Return [X, Y] of the center of cell containing provided text 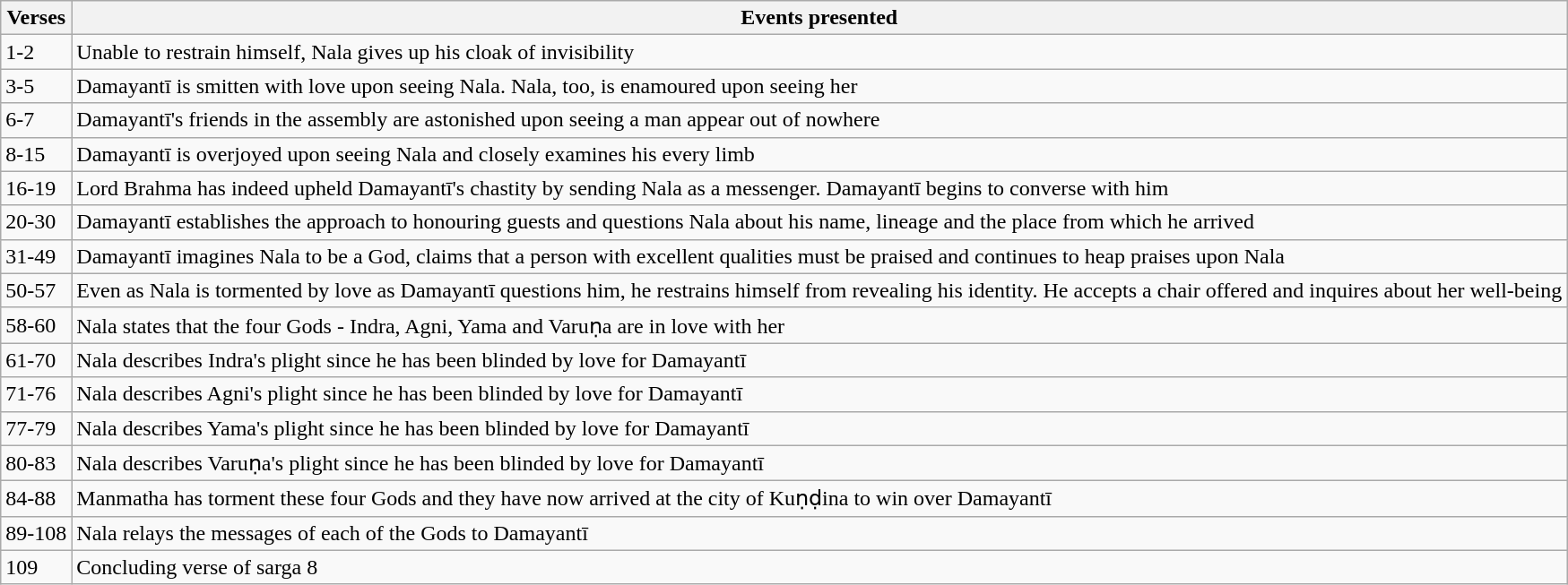
Manmatha has torment these four Gods and they have now arrived at the city of Kuṇḍina to win over Damayantī [819, 499]
77-79 [36, 428]
Nala describes Indra's plight since he has been blinded by love for Damayantī [819, 360]
Unable to restrain himself, Nala gives up his cloak of invisibility [819, 52]
Concluding verse of sarga 8 [819, 567]
Damayantī is overjoyed upon seeing Nala and closely examines his every limb [819, 154]
Nala relays the messages of each of the Gods to Damayantī [819, 533]
Nala describes Varuṇa's plight since he has been blinded by love for Damayantī [819, 463]
Lord Brahma has indeed upheld Damayantī's chastity by sending Nala as a messenger. Damayantī begins to converse with him [819, 188]
6-7 [36, 120]
58-60 [36, 325]
89-108 [36, 533]
3-5 [36, 86]
84-88 [36, 499]
50-57 [36, 290]
Damayantī establishes the approach to honouring guests and questions Nala about his name, lineage and the place from which he arrived [819, 222]
20-30 [36, 222]
61-70 [36, 360]
Damayantī imagines Nala to be a God, claims that a person with excellent qualities must be praised and continues to heap praises upon Nala [819, 256]
71-76 [36, 394]
31-49 [36, 256]
8-15 [36, 154]
80-83 [36, 463]
1-2 [36, 52]
Damayantī is smitten with love upon seeing Nala. Nala, too, is enamoured upon seeing her [819, 86]
Nala describes Yama's plight since he has been blinded by love for Damayantī [819, 428]
Events presented [819, 18]
Verses [36, 18]
Nala describes Agni's plight since he has been blinded by love for Damayantī [819, 394]
Nala states that the four Gods - Indra, Agni, Yama and Varuṇa are in love with her [819, 325]
109 [36, 567]
16-19 [36, 188]
Damayantī's friends in the assembly are astonished upon seeing a man appear out of nowhere [819, 120]
